Provide the (X, Y) coordinate of the cell's center where the given text is located.  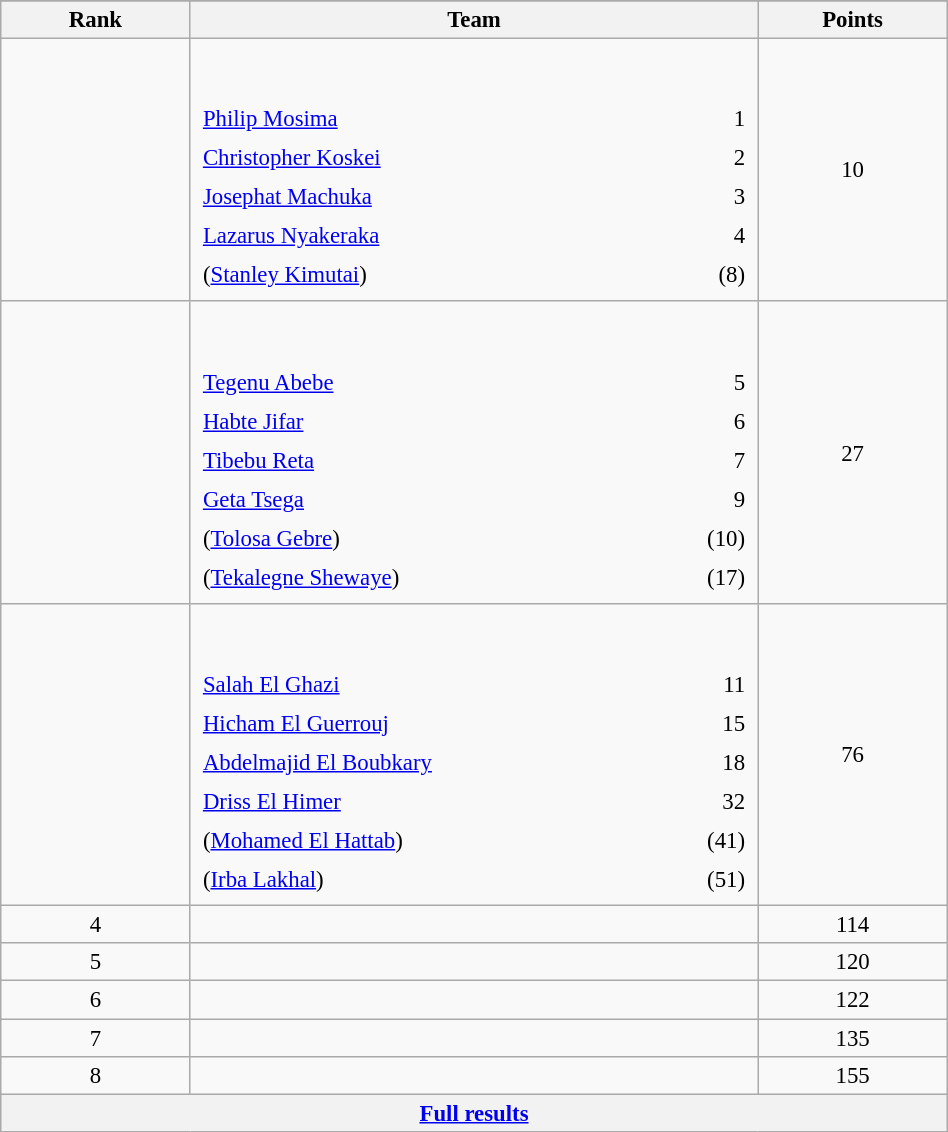
Rank (96, 20)
11 (704, 684)
(10) (698, 538)
Hicham El Guerrouj (427, 723)
Philip Mosima (428, 119)
9 (698, 499)
(41) (704, 840)
Philip Mosima 1 Christopher Koskei 2 Josephat Machuka 3 Lazarus Nyakeraka 4 (Stanley Kimutai) (8) (474, 170)
Josephat Machuka (428, 197)
(Mohamed El Hattab) (427, 840)
2 (706, 158)
Points (852, 20)
Salah El Ghazi (427, 684)
135 (852, 1038)
(Stanley Kimutai) (428, 275)
Abdelmajid El Boubkary (427, 762)
120 (852, 963)
10 (852, 170)
Habte Jifar (421, 421)
(17) (698, 577)
122 (852, 1000)
Geta Tsega (421, 499)
Tegenu Abebe 5 Habte Jifar 6 Tibebu Reta 7 Geta Tsega 9 (Tolosa Gebre) (10) (Tekalegne Shewaye) (17) (474, 453)
(Tolosa Gebre) (421, 538)
15 (704, 723)
Driss El Himer (427, 801)
(Irba Lakhal) (427, 880)
114 (852, 925)
76 (852, 755)
(51) (704, 880)
Salah El Ghazi 11 Hicham El Guerrouj 15 Abdelmajid El Boubkary 18 Driss El Himer 32 (Mohamed El Hattab) (41) (Irba Lakhal) (51) (474, 755)
Full results (474, 1113)
32 (704, 801)
155 (852, 1075)
18 (704, 762)
3 (706, 197)
Tibebu Reta (421, 460)
8 (96, 1075)
1 (706, 119)
Tegenu Abebe (421, 382)
27 (852, 453)
Christopher Koskei (428, 158)
Lazarus Nyakeraka (428, 236)
(Tekalegne Shewaye) (421, 577)
(8) (706, 275)
Team (474, 20)
